Scan for the cell matching the given text and deliver its (X, Y) coordinate at center. 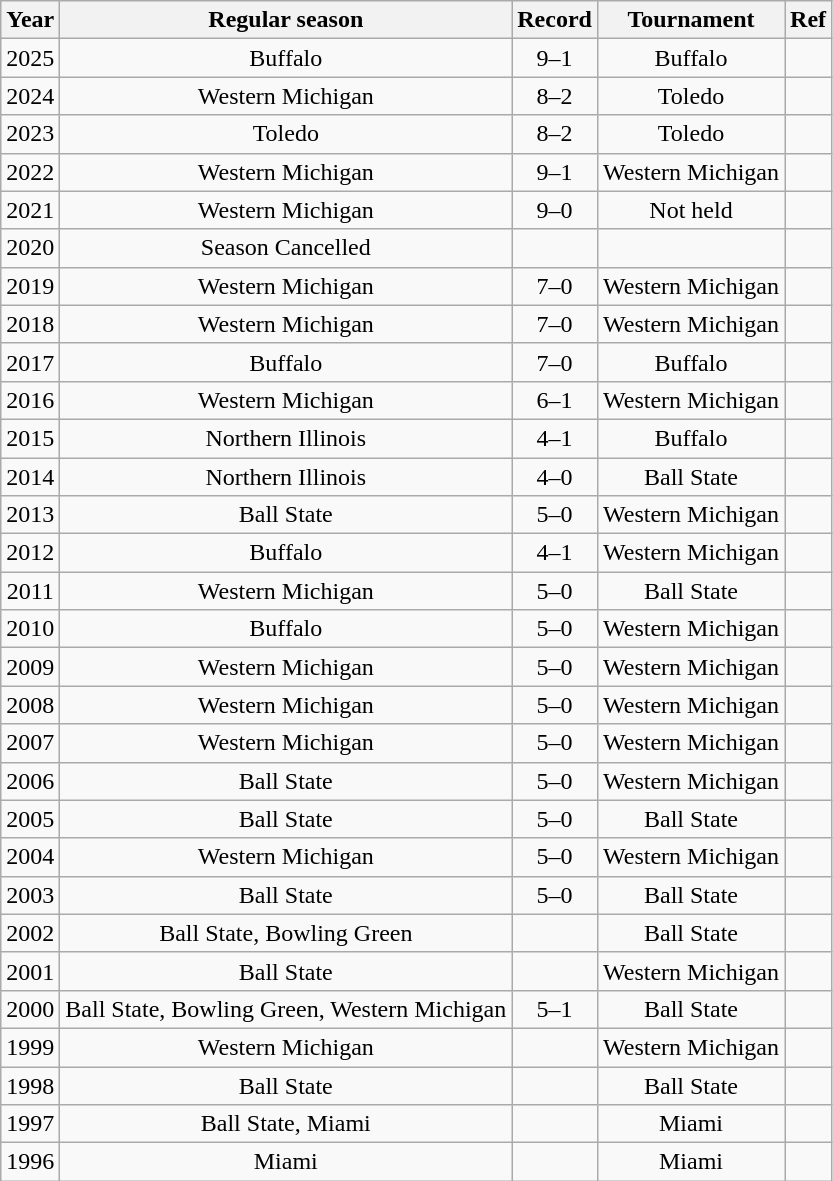
Ball State, Bowling Green (286, 933)
1996 (30, 1162)
Ball State, Bowling Green, Western Michigan (286, 1009)
Not held (690, 210)
2019 (30, 286)
Record (555, 20)
1997 (30, 1124)
2025 (30, 58)
2021 (30, 210)
2014 (30, 477)
2007 (30, 743)
1998 (30, 1085)
Tournament (690, 20)
1999 (30, 1047)
2012 (30, 553)
2024 (30, 96)
6–1 (555, 400)
Ref (808, 20)
2000 (30, 1009)
2017 (30, 362)
2009 (30, 667)
2023 (30, 134)
4–0 (555, 477)
2013 (30, 515)
2008 (30, 705)
Regular season (286, 20)
2015 (30, 438)
2005 (30, 819)
2016 (30, 400)
2018 (30, 324)
5–1 (555, 1009)
2010 (30, 629)
2006 (30, 781)
Ball State, Miami (286, 1124)
2004 (30, 857)
Year (30, 20)
2022 (30, 172)
2020 (30, 248)
2001 (30, 971)
2003 (30, 895)
2002 (30, 933)
Season Cancelled (286, 248)
9–0 (555, 210)
2011 (30, 591)
